Return [X, Y] of the center of cell containing provided text 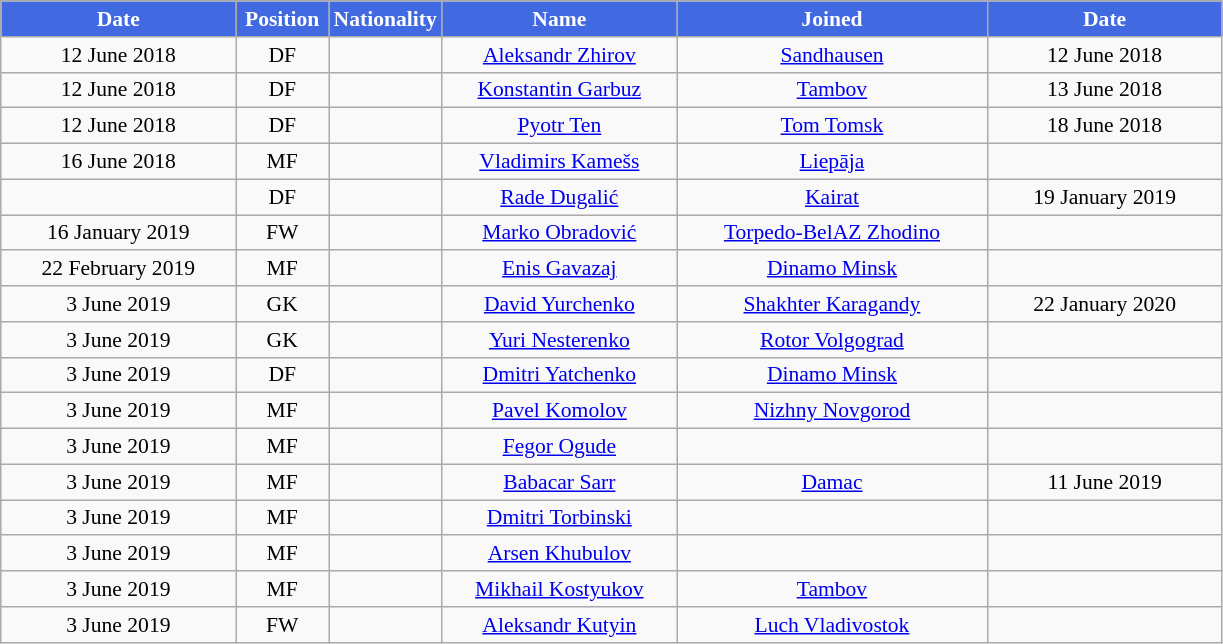
Mikhail Kostyukov [560, 589]
David Yurchenko [560, 304]
Nationality [384, 19]
Rade Dugalić [560, 197]
Konstantin Garbuz [560, 90]
16 January 2019 [118, 233]
Aleksandr Kutyin [560, 625]
22 February 2019 [118, 269]
Tom Tomsk [832, 126]
Pyotr Ten [560, 126]
22 January 2020 [1104, 304]
Joined [832, 19]
Pavel Komolov [560, 411]
Arsen Khubulov [560, 554]
Name [560, 19]
Dmitri Yatchenko [560, 375]
Enis Gavazaj [560, 269]
Position [282, 19]
19 January 2019 [1104, 197]
11 June 2019 [1104, 482]
Dmitri Torbinski [560, 518]
Babacar Sarr [560, 482]
13 June 2018 [1104, 90]
Damac [832, 482]
Aleksandr Zhirov [560, 55]
Fegor Ogude [560, 447]
Luch Vladivostok [832, 625]
Shakhter Karagandy [832, 304]
Rotor Volgograd [832, 340]
Nizhny Novgorod [832, 411]
Marko Obradović [560, 233]
Torpedo-BelAZ Zhodino [832, 233]
Sandhausen [832, 55]
16 June 2018 [118, 162]
Kairat [832, 197]
18 June 2018 [1104, 126]
Liepāja [832, 162]
Vladimirs Kamešs [560, 162]
Yuri Nesterenko [560, 340]
